Determine the (X, Y) coordinate at the center of the cell enclosing the given text.  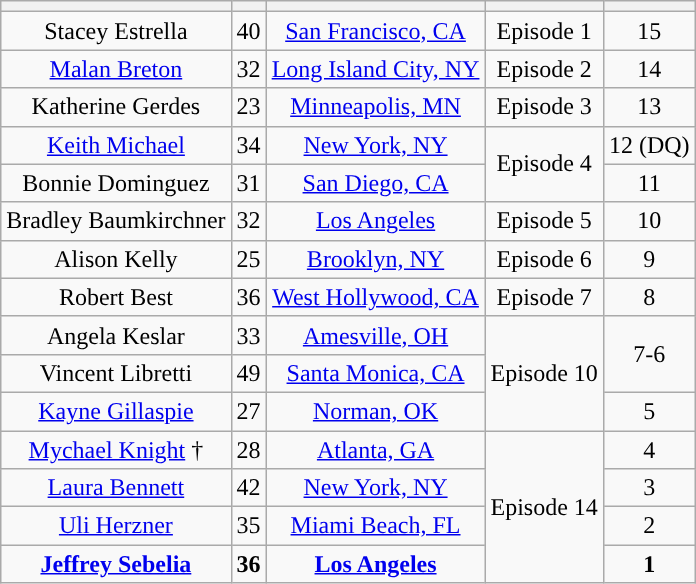
Episode 4 (544, 164)
Episode 1 (544, 31)
Mychael Knight † (116, 449)
2 (649, 526)
Brooklyn, NY (376, 259)
West Hollywood, CA (376, 297)
13 (649, 107)
42 (248, 488)
15 (649, 31)
Alison Kelly (116, 259)
31 (248, 183)
San Diego, CA (376, 183)
Episode 10 (544, 373)
28 (248, 449)
14 (649, 69)
Vincent Libretti (116, 373)
Atlanta, GA (376, 449)
Kayne Gillaspie (116, 411)
Minneapolis, MN (376, 107)
Malan Breton (116, 69)
Episode 3 (544, 107)
8 (649, 297)
40 (248, 31)
Santa Monica, CA (376, 373)
10 (649, 221)
Stacey Estrella (116, 31)
27 (248, 411)
Keith Michael (116, 145)
23 (248, 107)
35 (248, 526)
Episode 2 (544, 69)
4 (649, 449)
Long Island City, NY (376, 69)
1 (649, 564)
Laura Bennett (116, 488)
Norman, OK (376, 411)
Episode 14 (544, 506)
3 (649, 488)
Episode 5 (544, 221)
Episode 6 (544, 259)
7-6 (649, 354)
Miami Beach, FL (376, 526)
Katherine Gerdes (116, 107)
11 (649, 183)
Angela Keslar (116, 335)
San Francisco, CA (376, 31)
Episode 7 (544, 297)
33 (248, 335)
9 (649, 259)
49 (248, 373)
Amesville, OH (376, 335)
Bradley Baumkirchner (116, 221)
Bonnie Dominguez (116, 183)
5 (649, 411)
Robert Best (116, 297)
34 (248, 145)
12 (DQ) (649, 145)
Uli Herzner (116, 526)
Jeffrey Sebelia (116, 564)
25 (248, 259)
